Determine the (X, Y) coordinate at the center of the cell enclosing the given text.  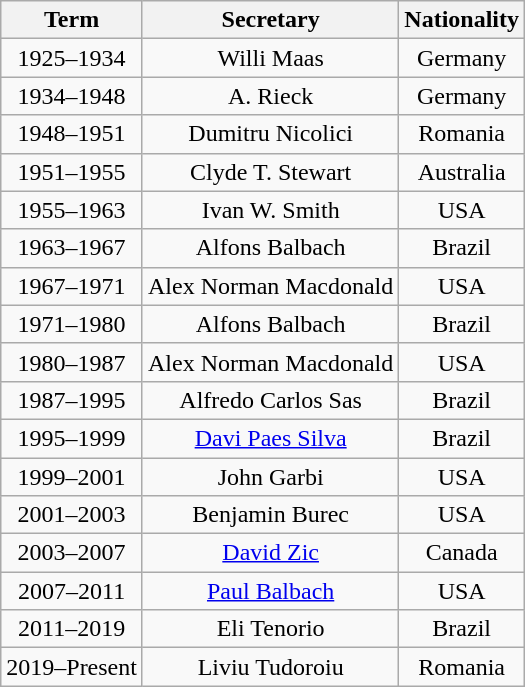
Alfredo Carlos Sas (270, 400)
1995–1999 (72, 438)
1967–1971 (72, 286)
2019–Present (72, 667)
Willi Maas (270, 58)
Dumitru Nicolici (270, 134)
1948–1951 (72, 134)
Liviu Tudoroiu (270, 667)
Benjamin Burec (270, 515)
1999–2001 (72, 477)
1925–1934 (72, 58)
Ivan W. Smith (270, 210)
Term (72, 20)
1980–1987 (72, 362)
Davi Paes Silva (270, 438)
David Zic (270, 553)
1971–1980 (72, 324)
2007–2011 (72, 591)
2001–2003 (72, 515)
2003–2007 (72, 553)
1951–1955 (72, 172)
1987–1995 (72, 400)
Canada (462, 553)
Australia (462, 172)
A. Rieck (270, 96)
1955–1963 (72, 210)
2011–2019 (72, 629)
Paul Balbach (270, 591)
Clyde T. Stewart (270, 172)
John Garbi (270, 477)
Secretary (270, 20)
1934–1948 (72, 96)
1963–1967 (72, 248)
Eli Tenorio (270, 629)
Nationality (462, 20)
